Locate the cell with the specified text and output its [X, Y] center coordinate. 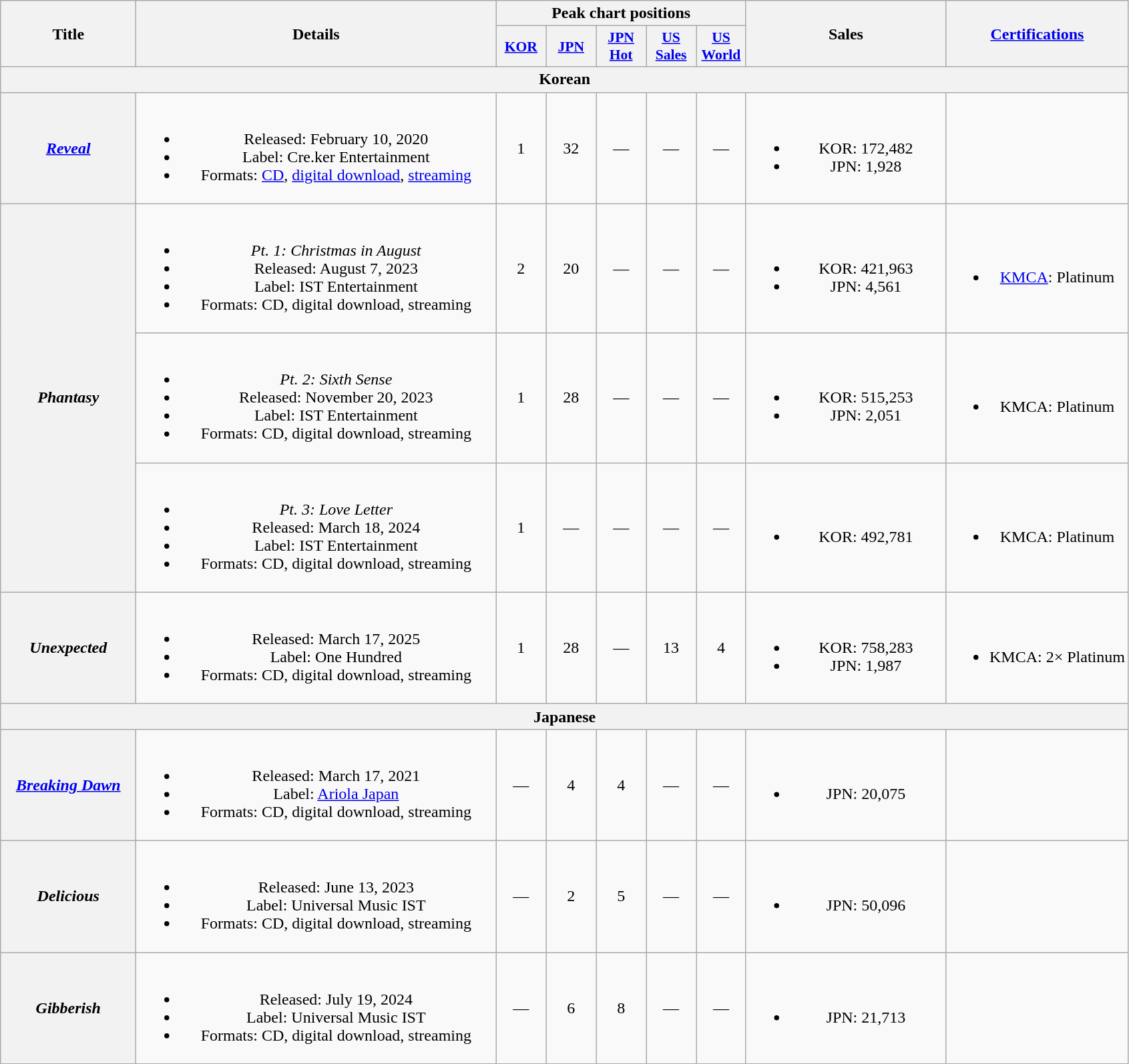
Sales [845, 33]
JPN [572, 47]
KOR: 172,482JPN: 1,928 [845, 148]
KMCA: 2× Platinum [1037, 647]
KOR: 758,283JPN: 1,987 [845, 647]
5 [621, 896]
6 [572, 1008]
Phantasy [68, 398]
KOR: 421,963JPN: 4,561 [845, 268]
Reveal [68, 148]
JPN: 21,713 [845, 1008]
Korean [565, 79]
20 [572, 268]
Certifications [1037, 33]
Pt. 1: Christmas in AugustReleased: August 7, 2023Label: IST EntertainmentFormats: CD, digital download, streaming [316, 268]
Delicious [68, 896]
Released: June 13, 2023Label: Universal Music ISTFormats: CD, digital download, streaming [316, 896]
Peak chart positions [621, 13]
KOR: 492,781 [845, 527]
USSales [672, 47]
JPN: 20,075 [845, 785]
Released: July 19, 2024Label: Universal Music ISTFormats: CD, digital download, streaming [316, 1008]
Details [316, 33]
32 [572, 148]
JPN Hot [621, 47]
Released: February 10, 2020Label: Cre.ker EntertainmentFormats: CD, digital download, streaming [316, 148]
JPN: 50,096 [845, 896]
Released: March 17, 2025Label: One HundredFormats: CD, digital download, streaming [316, 647]
Breaking Dawn [68, 785]
Japanese [565, 716]
Pt. 2: Sixth SenseReleased: November 20, 2023Label: IST EntertainmentFormats: CD, digital download, streaming [316, 398]
13 [672, 647]
Unexpected [68, 647]
KOR [521, 47]
8 [621, 1008]
Title [68, 33]
Pt. 3: Love LetterReleased: March 18, 2024Label: IST EntertainmentFormats: CD, digital download, streaming [316, 527]
KOR: 515,253JPN: 2,051 [845, 398]
Released: March 17, 2021Label: Ariola JapanFormats: CD, digital download, streaming [316, 785]
USWorld [721, 47]
Gibberish [68, 1008]
